Capture the cell that displays the provided text and extract its [X, Y] central coordinate. 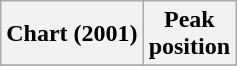
Chart (2001) [72, 34]
Peakposition [189, 34]
